Capture the cell that displays the provided text and extract its [X, Y] central coordinate. 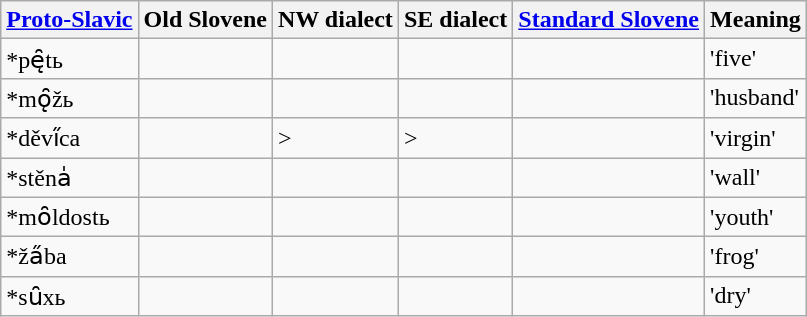
*děvi̋ca [70, 138]
Standard Slovene [609, 20]
SE dialect [455, 20]
*mǫ̑žь [70, 98]
*pę̑tь [70, 59]
NW dialect [335, 20]
'wall' [756, 178]
Old Slovene [205, 20]
Meaning [756, 20]
'frog' [756, 257]
'husband' [756, 98]
*ža̋ba [70, 257]
*sȗxь [70, 296]
Proto-Slavic [70, 20]
*mȏldostь [70, 217]
'dry' [756, 296]
*stěna̍ [70, 178]
'youth' [756, 217]
'virgin' [756, 138]
'five' [756, 59]
